Return the [x, y] coordinate for the center point of the cell that contains the specified text.  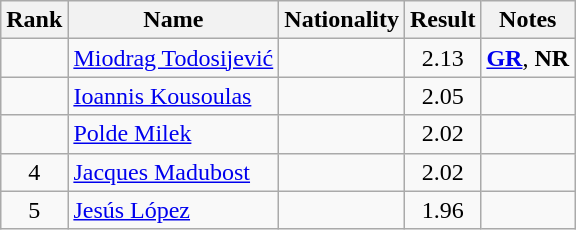
Name [174, 20]
2.05 [443, 96]
Jacques Madubost [174, 172]
Ioannis Kousoulas [174, 96]
5 [34, 210]
Notes [528, 20]
2.13 [443, 58]
Result [443, 20]
Miodrag Todosijević [174, 58]
4 [34, 172]
Jesús López [174, 210]
Rank [34, 20]
GR, NR [528, 58]
1.96 [443, 210]
Nationality [342, 20]
Polde Milek [174, 134]
